Pinpoint the cell where the given text exists, returning its [x, y] midpoint coordinate. 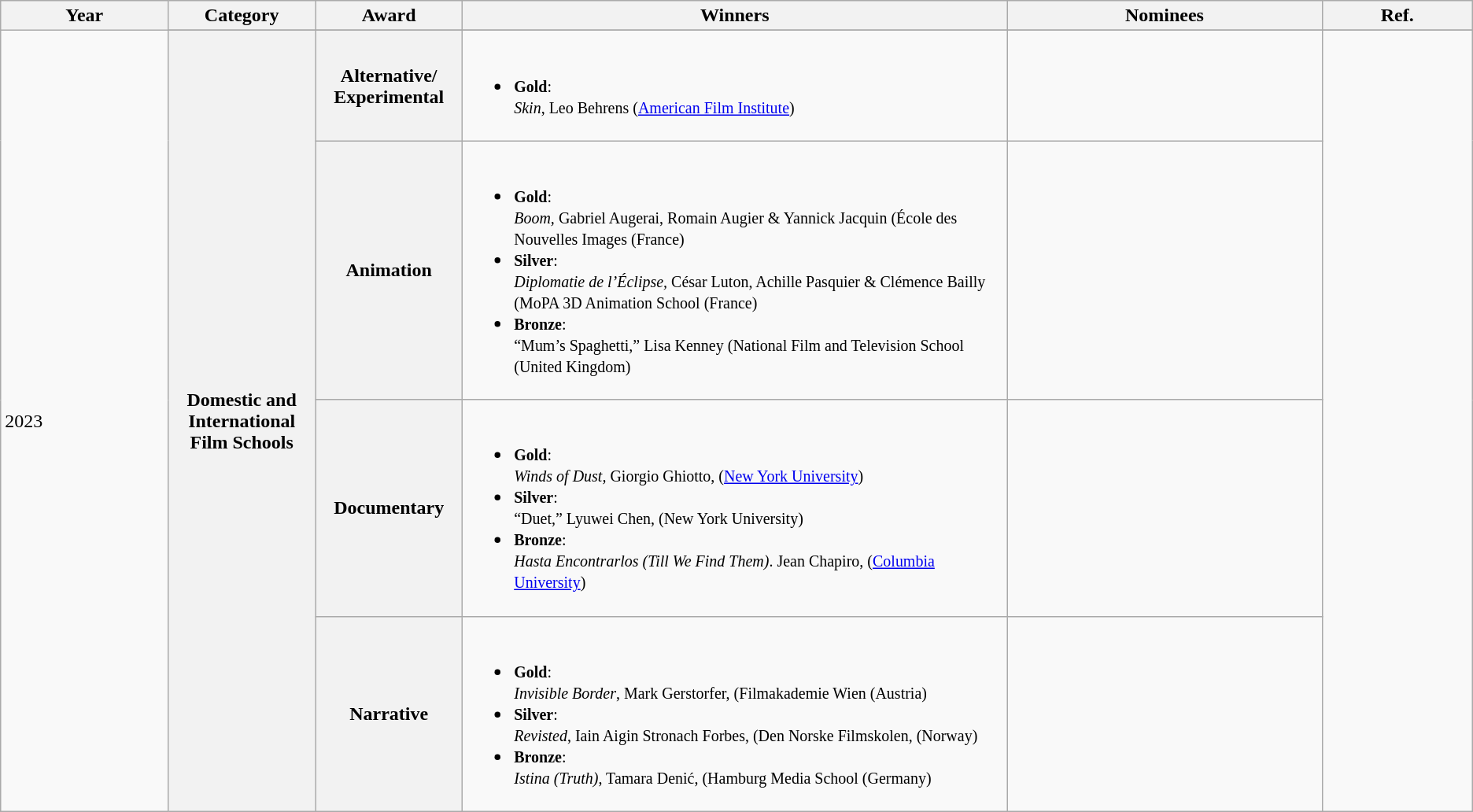
2023 [85, 421]
Animation [389, 271]
Documentary [389, 508]
Year [85, 16]
Award [389, 16]
Winners [735, 16]
Domestic and International Film Schools [242, 421]
Ref. [1397, 16]
Gold:Skin, Leo Behrens (American Film Institute) [735, 86]
Narrative [389, 714]
Alternative/ Experimental [389, 86]
Category [242, 16]
Nominees [1165, 16]
